Return the [X, Y] coordinate for the center point of the cell that contains the specified text.  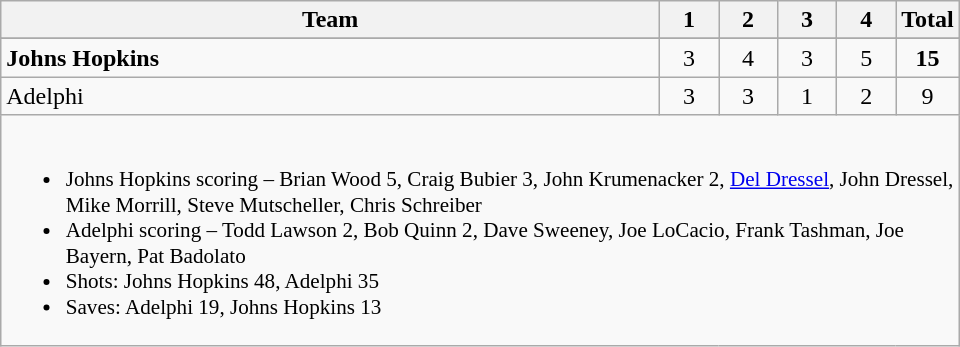
Johns Hopkins [330, 58]
Adelphi [330, 96]
5 [866, 58]
Team [330, 20]
9 [928, 96]
15 [928, 58]
Total [928, 20]
